Identify which cell holds the provided text, then report its [X, Y] central coordinate. 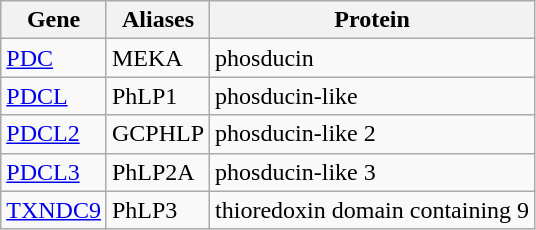
thioredoxin domain containing 9 [372, 210]
phosducin-like [372, 96]
phosducin-like 2 [372, 134]
TXNDC9 [54, 210]
GCPHLP [158, 134]
PDCL2 [54, 134]
Aliases [158, 20]
MEKA [158, 58]
phosducin-like 3 [372, 172]
Protein [372, 20]
phosducin [372, 58]
PhLP2A [158, 172]
PhLP1 [158, 96]
PhLP3 [158, 210]
Gene [54, 20]
PDCL3 [54, 172]
PDCL [54, 96]
PDC [54, 58]
